From the cell containing the given text, extract its center point as (X, Y) coordinate. 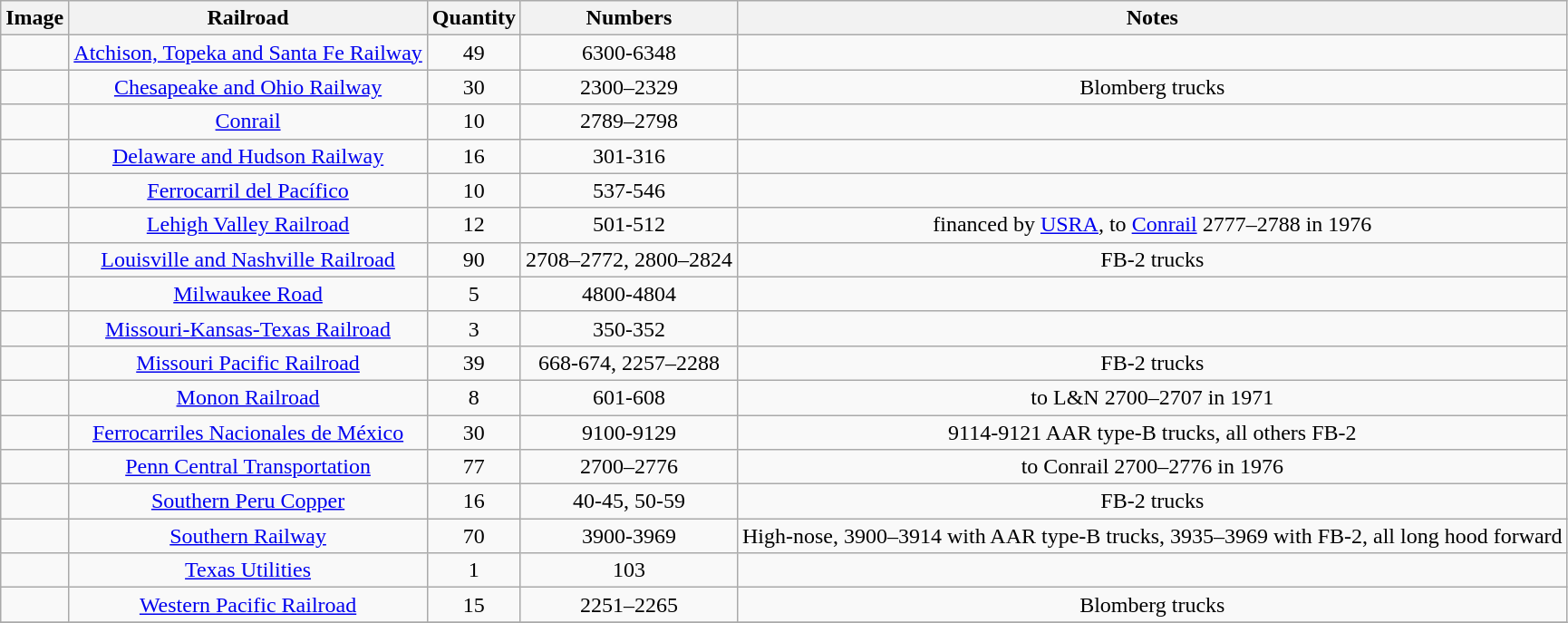
Milwaukee Road (248, 294)
8 (473, 397)
to Conrail 2700–2776 in 1976 (1152, 467)
Railroad (248, 18)
301-316 (629, 156)
Delaware and Hudson Railway (248, 156)
2789–2798 (629, 122)
Quantity (473, 18)
4800-4804 (629, 294)
Southern Railway (248, 536)
Lehigh Valley Railroad (248, 225)
Ferrocarriles Nacionales de México (248, 433)
Penn Central Transportation (248, 467)
Atchison, Topeka and Santa Fe Railway (248, 53)
Western Pacific Railroad (248, 605)
9100-9129 (629, 433)
Chesapeake and Ohio Railway (248, 87)
49 (473, 53)
9114-9121 AAR type-B trucks, all others FB-2 (1152, 433)
15 (473, 605)
2700–2776 (629, 467)
537-546 (629, 190)
90 (473, 259)
6300-6348 (629, 53)
2251–2265 (629, 605)
40-45, 50-59 (629, 501)
Ferrocarril del Pacífico (248, 190)
3 (473, 328)
3900-3969 (629, 536)
2300–2329 (629, 87)
Louisville and Nashville Railroad (248, 259)
668-674, 2257–2288 (629, 363)
5 (473, 294)
39 (473, 363)
Missouri Pacific Railroad (248, 363)
601-608 (629, 397)
financed by USRA, to Conrail 2777–2788 in 1976 (1152, 225)
Missouri-Kansas-Texas Railroad (248, 328)
1 (473, 570)
501-512 (629, 225)
Monon Railroad (248, 397)
103 (629, 570)
High-nose, 3900–3914 with AAR type-B trucks, 3935–3969 with FB-2, all long hood forward (1152, 536)
Texas Utilities (248, 570)
to L&N 2700–2707 in 1971 (1152, 397)
Image (34, 18)
Numbers (629, 18)
Southern Peru Copper (248, 501)
12 (473, 225)
Notes (1152, 18)
350-352 (629, 328)
77 (473, 467)
2708–2772, 2800–2824 (629, 259)
70 (473, 536)
Conrail (248, 122)
